Locate the cell with the specified text and output its (X, Y) center coordinate. 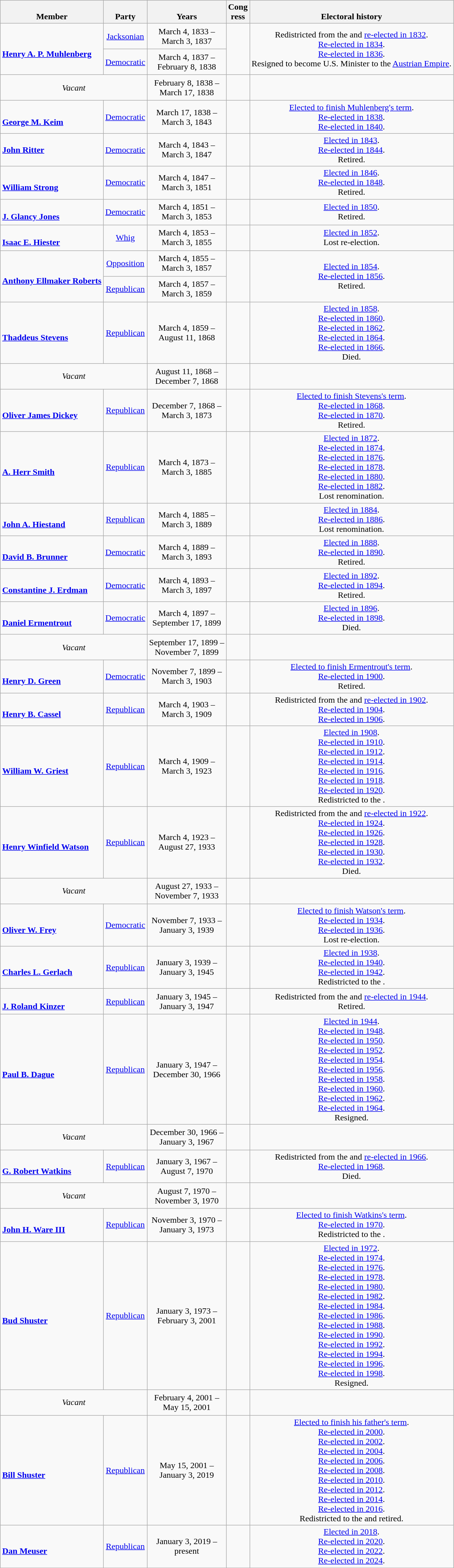
Redistricted from the and re-elected in 1944.Retired. (351, 1002)
Elected in 1884.Re-elected in 1886.Lost renomination. (351, 519)
May 15, 2001 –January 3, 2019 (187, 1470)
Elected to finish Ermentrout's term.Re-elected in 1900.Retired. (351, 676)
William Strong (52, 183)
Electoral history (351, 12)
Party (125, 12)
January 3, 1973 –February 3, 2001 (187, 1315)
Elected in 1858.Re-elected in 1860.Re-elected in 1862.Re-elected in 1864.Re-elected in 1866.Died. (351, 332)
Henry A. P. Muhlenberg (52, 49)
Redistricted from the and re-elected in 1832.Re-elected in 1834.Re-elected in 1836.Resigned to become U.S. Minister to the Austrian Empire. (351, 49)
December 30, 1966 –January 3, 1967 (187, 1137)
Anthony Ellmaker Roberts (52, 276)
Oliver W. Frey (52, 925)
Henry B. Cassel (52, 709)
November 3, 1970 –January 3, 1973 (187, 1225)
John H. Ware III (52, 1225)
February 8, 1838 –March 17, 1838 (187, 88)
January 3, 1947 –December 30, 1966 (187, 1069)
G. Robert Watkins (52, 1166)
Elected in 1872.Re-elected in 1874.Re-elected in 1876.Re-elected in 1878.Re-elected in 1880.Re-elected in 1882.Lost renomination. (351, 467)
March 4, 1897 –September 17, 1899 (187, 618)
February 4, 2001 –May 15, 2001 (187, 1402)
March 4, 1889 –March 3, 1893 (187, 552)
Elected to finish Watson's term.Re-elected in 1934.Re-elected in 1936.Lost re-election. (351, 925)
Elected in 1888.Re-elected in 1890.Retired. (351, 552)
Paul B. Dague (52, 1069)
George M. Keim (52, 117)
Elected in 1850.Retired. (351, 212)
January 3, 2019 –present (187, 1547)
Thaddeus Stevens (52, 332)
Elected in 1854.Re-elected in 1856.Retired. (351, 276)
January 3, 1945 –January 3, 1947 (187, 1002)
Constantine J. Erdman (52, 585)
March 4, 1859 –August 11, 1868 (187, 332)
Dan Meuser (52, 1547)
March 4, 1923 –August 27, 1933 (187, 842)
Daniel Ermentrout (52, 618)
Years (187, 12)
Elected in 1938.Re-elected in 1940.Re-elected in 1942.Redistricted to the . (351, 967)
March 4, 1843 –March 3, 1847 (187, 150)
March 4, 1873 –March 3, 1885 (187, 467)
August 7, 1970 –November 3, 1970 (187, 1196)
Elected to finish Muhlenberg's term.Re-elected in 1838.Re-elected in 1840. (351, 117)
January 3, 1939 –January 3, 1945 (187, 967)
January 3, 1967 –August 7, 1970 (187, 1166)
Whig (125, 238)
March 4, 1893 –March 3, 1897 (187, 585)
A. Herr Smith (52, 467)
March 4, 1909 –March 3, 1923 (187, 766)
Henry D. Green (52, 676)
Elected in 1846.Re-elected in 1848.Retired. (351, 183)
March 4, 1903 –March 3, 1909 (187, 709)
William W. Griest (52, 766)
Bud Shuster (52, 1315)
Elected to finish Stevens's term.Re-elected in 1868.Re-elected in 1870.Retired. (351, 410)
December 7, 1868 –March 3, 1873 (187, 410)
March 4, 1851 –March 3, 1853 (187, 212)
Isaac E. Hiester (52, 238)
March 4, 1837 –February 8, 1838 (187, 62)
November 7, 1933 –January 3, 1939 (187, 925)
Elected in 1896.Re-elected in 1898.Died. (351, 618)
Elected in 1892.Re-elected in 1894.Retired. (351, 585)
Redistricted from the and re-elected in 1922.Re-elected in 1924.Re-elected in 1926.Re-elected in 1928.Re-elected in 1930.Re-elected in 1932.Died. (351, 842)
Elected in 1852.Lost re-election. (351, 238)
David B. Brunner (52, 552)
Redistricted from the and re-elected in 1966.Re-elected in 1968.Died. (351, 1166)
J. Glancy Jones (52, 212)
Oliver James Dickey (52, 410)
August 27, 1933 –November 7, 1933 (187, 891)
March 4, 1833 –March 3, 1837 (187, 36)
Charles L. Gerlach (52, 967)
August 11, 1868 –December 7, 1868 (187, 376)
March 4, 1847 –March 3, 1851 (187, 183)
Elected in 2018.Re-elected in 2020.Re-elected in 2022.Re-elected in 2024. (351, 1547)
Bill Shuster (52, 1470)
November 7, 1899 –March 3, 1903 (187, 676)
J. Roland Kinzer (52, 1002)
Congress (238, 12)
Elected in 1843.Re-elected in 1844.Retired. (351, 150)
Member (52, 12)
March 4, 1885 –March 3, 1889 (187, 519)
September 17, 1899 –November 7, 1899 (187, 647)
Redistricted from the and re-elected in 1902.Re-elected in 1904.Re-elected in 1906. (351, 709)
March 17, 1838 –March 3, 1843 (187, 117)
March 4, 1857 –March 3, 1859 (187, 289)
John A. Hiestand (52, 519)
March 4, 1855 –March 3, 1857 (187, 263)
March 4, 1853 –March 3, 1855 (187, 238)
Opposition (125, 263)
Henry Winfield Watson (52, 842)
John Ritter (52, 150)
Elected to finish Watkins's term.Re-elected in 1970.Redistricted to the . (351, 1225)
Jacksonian (125, 36)
